For the text-containing cell, return its midpoint in (x, y) coordinate format. 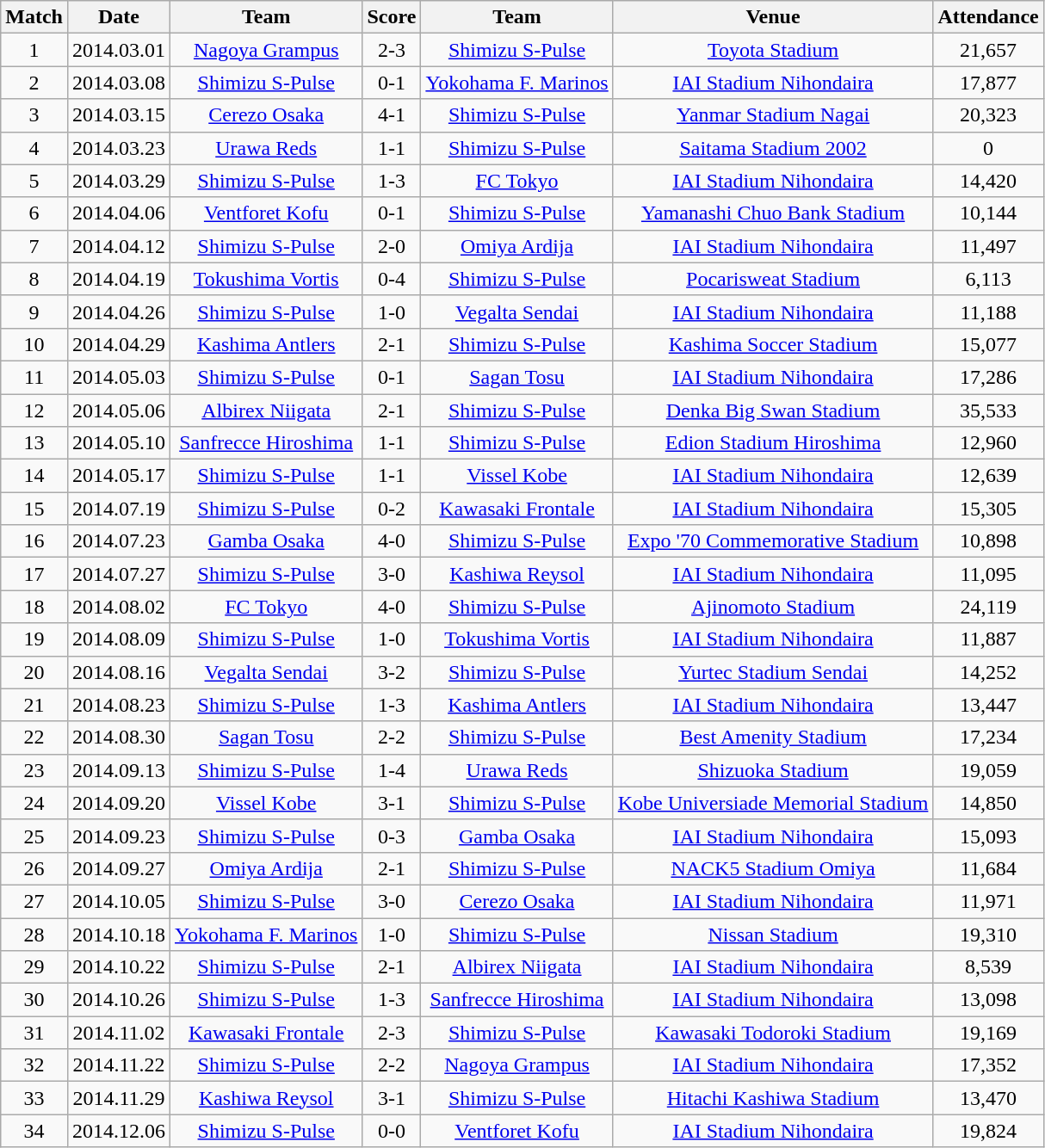
11,497 (988, 246)
17,286 (988, 377)
Pocarisweat Stadium (773, 279)
2 (34, 83)
14,252 (988, 672)
1 (34, 50)
2014.08.02 (119, 607)
24 (34, 803)
6 (34, 213)
Hitachi Kashiwa Stadium (773, 1098)
2014.09.20 (119, 803)
13 (34, 443)
Edion Stadium Hiroshima (773, 443)
11,887 (988, 639)
Denka Big Swan Stadium (773, 410)
0-0 (392, 1131)
23 (34, 770)
2014.10.22 (119, 967)
3 (34, 115)
7 (34, 246)
15,077 (988, 344)
11,684 (988, 868)
31 (34, 1033)
Shizuoka Stadium (773, 770)
2014.03.08 (119, 83)
19 (34, 639)
2014.07.27 (119, 574)
33 (34, 1098)
2014.03.15 (119, 115)
20 (34, 672)
2014.04.06 (119, 213)
0-3 (392, 836)
3-2 (392, 672)
20,323 (988, 115)
11,971 (988, 901)
Date (119, 17)
2014.08.23 (119, 705)
10,898 (988, 541)
32 (34, 1065)
27 (34, 901)
18 (34, 607)
2014.08.09 (119, 639)
2014.12.06 (119, 1131)
Toyota Stadium (773, 50)
2014.09.13 (119, 770)
28 (34, 934)
0-4 (392, 279)
17 (34, 574)
2014.10.26 (119, 1000)
24,119 (988, 607)
2014.04.29 (119, 344)
17,234 (988, 738)
Attendance (988, 17)
Match (34, 17)
2014.09.27 (119, 868)
12,639 (988, 476)
2014.11.02 (119, 1033)
12 (34, 410)
14,420 (988, 181)
6,113 (988, 279)
11,188 (988, 312)
8,539 (988, 967)
2-0 (392, 246)
21,657 (988, 50)
13,447 (988, 705)
19,824 (988, 1131)
2014.07.23 (119, 541)
9 (34, 312)
4-1 (392, 115)
10 (34, 344)
Kawasaki Todoroki Stadium (773, 1033)
2014.04.19 (119, 279)
0 (988, 148)
2014.04.12 (119, 246)
2014.11.22 (119, 1065)
14,850 (988, 803)
2014.05.03 (119, 377)
2014.03.29 (119, 181)
Saitama Stadium 2002 (773, 148)
25 (34, 836)
13,470 (988, 1098)
13,098 (988, 1000)
2014.05.17 (119, 476)
30 (34, 1000)
2014.09.23 (119, 836)
14 (34, 476)
22 (34, 738)
11 (34, 377)
Score (392, 17)
2014.03.01 (119, 50)
35,533 (988, 410)
16 (34, 541)
10,144 (988, 213)
2014.07.19 (119, 509)
NACK5 Stadium Omiya (773, 868)
21 (34, 705)
2014.08.30 (119, 738)
Kashima Soccer Stadium (773, 344)
2014.03.23 (119, 148)
Ajinomoto Stadium (773, 607)
Expo '70 Commemorative Stadium (773, 541)
15 (34, 509)
17,877 (988, 83)
2014.11.29 (119, 1098)
11,095 (988, 574)
19,169 (988, 1033)
2014.10.18 (119, 934)
29 (34, 967)
Yurtec Stadium Sendai (773, 672)
15,093 (988, 836)
17,352 (988, 1065)
19,059 (988, 770)
2014.08.16 (119, 672)
8 (34, 279)
0-2 (392, 509)
2014.05.10 (119, 443)
26 (34, 868)
15,305 (988, 509)
2014.04.26 (119, 312)
34 (34, 1131)
Kobe Universiade Memorial Stadium (773, 803)
12,960 (988, 443)
Yanmar Stadium Nagai (773, 115)
Nissan Stadium (773, 934)
5 (34, 181)
19,310 (988, 934)
Yamanashi Chuo Bank Stadium (773, 213)
Best Amenity Stadium (773, 738)
Venue (773, 17)
4 (34, 148)
2014.05.06 (119, 410)
1-4 (392, 770)
2014.10.05 (119, 901)
